Identify which cell holds the provided text, then report its (x, y) central coordinate. 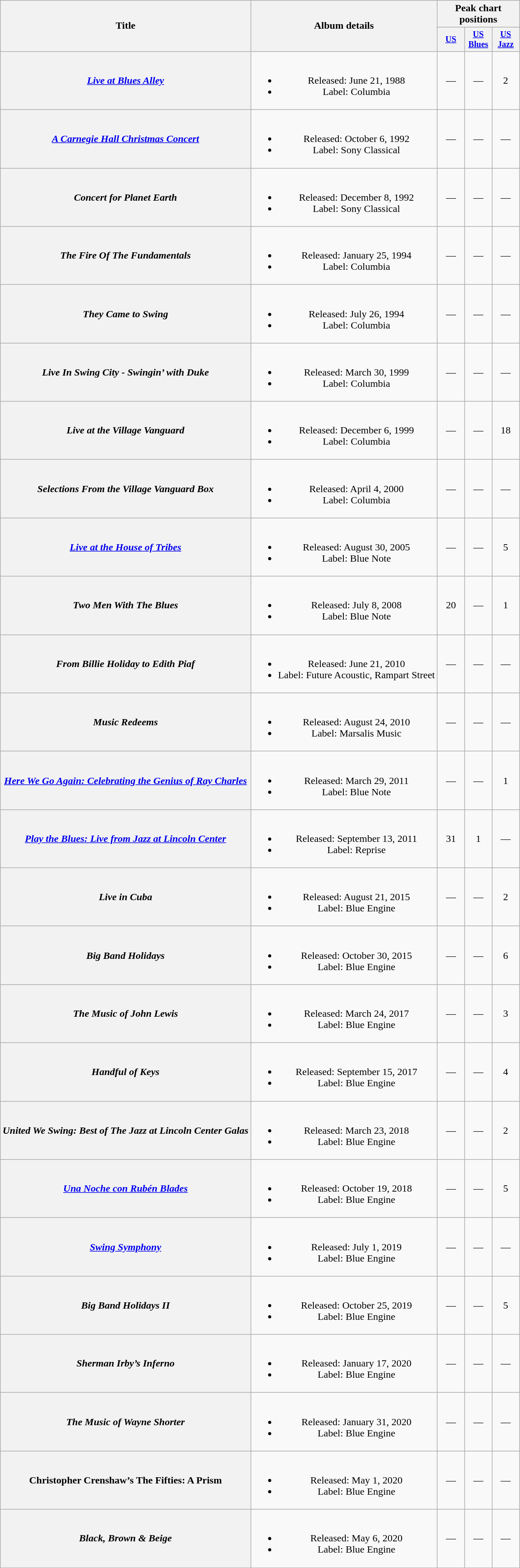
Two Men With The Blues (126, 605)
Released: January 31, 2020Label: Blue Engine (344, 1422)
Selections From the Village Vanguard Box (126, 489)
Title (126, 26)
United We Swing: Best of The Jazz at Lincoln Center Galas (126, 1130)
Live at Blues Alley (126, 80)
Released: October 6, 1992Label: Sony Classical (344, 139)
Sherman Irby’s Inferno (126, 1364)
Released: August 21, 2015Label: Blue Engine (344, 897)
USJazz (506, 40)
Released: May 6, 2020Label: Blue Engine (344, 1538)
Released: October 30, 2015Label: Blue Engine (344, 955)
Released: March 23, 2018Label: Blue Engine (344, 1130)
The Music of John Lewis (126, 1013)
Big Band Holidays II (126, 1305)
Released: December 6, 1999Label: Columbia (344, 431)
Released: July 1, 2019Label: Blue Engine (344, 1247)
Released: July 8, 2008Label: Blue Note (344, 605)
Play the Blues: Live from Jazz at Lincoln Center (126, 839)
Live at the House of Tribes (126, 547)
Released: January 17, 2020Label: Blue Engine (344, 1364)
Released: June 21, 1988Label: Columbia (344, 80)
From Billie Holiday to Edith Piaf (126, 664)
6 (506, 955)
The Fire Of The Fundamentals (126, 256)
Released: September 13, 2011Label: Reprise (344, 839)
Peak chart positions (478, 14)
Big Band Holidays (126, 955)
Released: September 15, 2017Label: Blue Engine (344, 1072)
Live In Swing City - Swingin’ with Duke (126, 372)
Album details (344, 26)
Live in Cuba (126, 897)
20 (451, 605)
Released: March 30, 1999Label: Columbia (344, 372)
Released: April 4, 2000Label: Columbia (344, 489)
Live at the Village Vanguard (126, 431)
Released: October 19, 2018Label: Blue Engine (344, 1189)
18 (506, 431)
Here We Go Again: Celebrating the Genius of Ray Charles (126, 780)
Christopher Crenshaw’s The Fifties: A Prism (126, 1480)
Released: May 1, 2020Label: Blue Engine (344, 1480)
Swing Symphony (126, 1247)
The Music of Wayne Shorter (126, 1422)
Released: June 21, 2010Label: Future Acoustic, Rampart Street (344, 664)
Released: July 26, 1994Label: Columbia (344, 314)
Handful of Keys (126, 1072)
Released: March 24, 2017Label: Blue Engine (344, 1013)
31 (451, 839)
Concert for Planet Earth (126, 197)
Released: October 25, 2019Label: Blue Engine (344, 1305)
Black, Brown & Beige (126, 1538)
US (451, 40)
Music Redeems (126, 722)
Released: January 25, 1994Label: Columbia (344, 256)
Una Noche con Rubén Blades (126, 1189)
4 (506, 1072)
Released: August 24, 2010Label: Marsalis Music (344, 722)
Released: December 8, 1992Label: Sony Classical (344, 197)
USBlues (478, 40)
They Came to Swing (126, 314)
3 (506, 1013)
Released: March 29, 2011Label: Blue Note (344, 780)
A Carnegie Hall Christmas Concert (126, 139)
Released: August 30, 2005Label: Blue Note (344, 547)
